Locate the cell with the specified text and output its (X, Y) center coordinate. 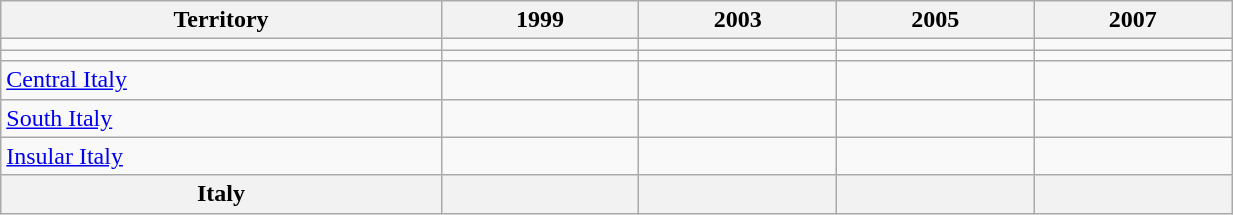
Central Italy (222, 80)
2003 (738, 20)
2007 (1133, 20)
South Italy (222, 118)
Italy (222, 194)
1999 (540, 20)
Territory (222, 20)
Insular Italy (222, 156)
2005 (935, 20)
